Identify which cell holds the provided text, then report its [x, y] central coordinate. 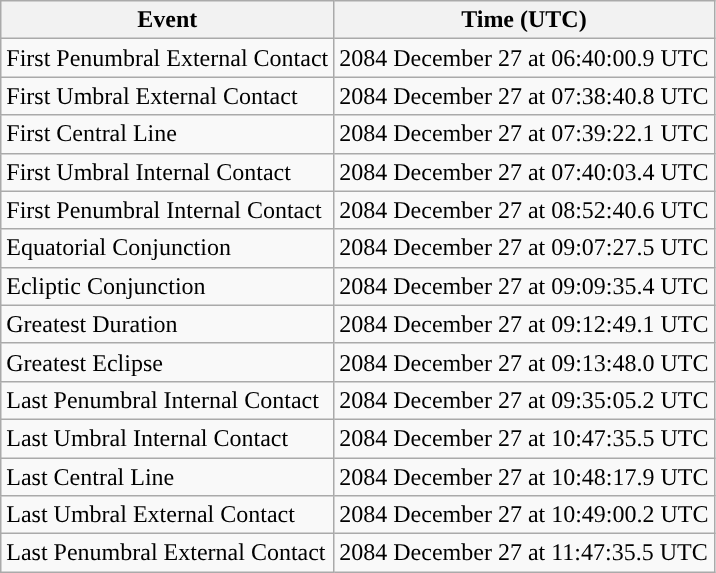
Last Umbral Internal Contact [168, 438]
Greatest Eclipse [168, 362]
First Central Line [168, 134]
2084 December 27 at 07:40:03.4 UTC [524, 172]
Equatorial Conjunction [168, 248]
2084 December 27 at 09:09:35.4 UTC [524, 286]
2084 December 27 at 10:48:17.9 UTC [524, 477]
First Umbral Internal Contact [168, 172]
2084 December 27 at 10:47:35.5 UTC [524, 438]
2084 December 27 at 10:49:00.2 UTC [524, 515]
First Penumbral Internal Contact [168, 210]
2084 December 27 at 07:38:40.8 UTC [524, 96]
2084 December 27 at 09:07:27.5 UTC [524, 248]
Greatest Duration [168, 324]
2084 December 27 at 11:47:35.5 UTC [524, 553]
2084 December 27 at 09:35:05.2 UTC [524, 400]
2084 December 27 at 07:39:22.1 UTC [524, 134]
First Umbral External Contact [168, 96]
Last Central Line [168, 477]
2084 December 27 at 06:40:00.9 UTC [524, 58]
Time (UTC) [524, 20]
Ecliptic Conjunction [168, 286]
2084 December 27 at 09:12:49.1 UTC [524, 324]
Event [168, 20]
2084 December 27 at 09:13:48.0 UTC [524, 362]
Last Penumbral External Contact [168, 553]
Last Umbral External Contact [168, 515]
Last Penumbral Internal Contact [168, 400]
2084 December 27 at 08:52:40.6 UTC [524, 210]
First Penumbral External Contact [168, 58]
